Capture the cell that displays the provided text and extract its (x, y) central coordinate. 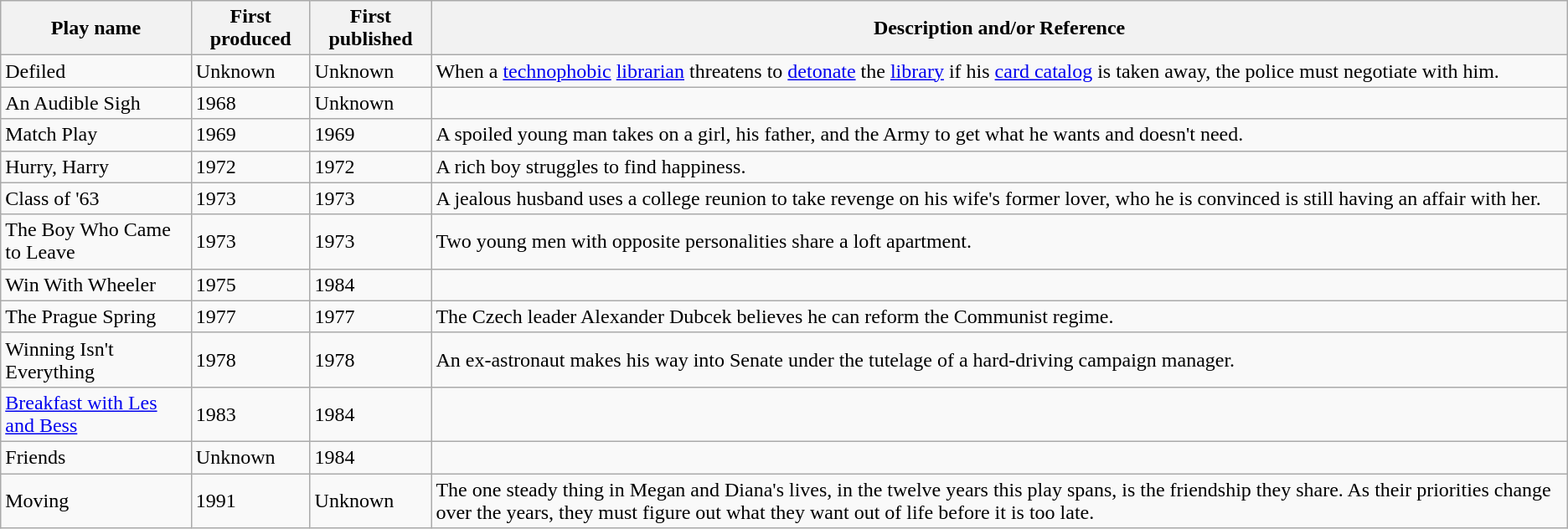
1968 (250, 103)
Moving (96, 501)
Match Play (96, 135)
The Boy Who Came to Leave (96, 241)
A spoiled young man takes on a girl, his father, and the Army to get what he wants and doesn't need. (999, 135)
Class of '63 (96, 198)
When a technophobic librarian threatens to detonate the library if his card catalog is taken away, the police must negotiate with him. (999, 71)
1983 (250, 413)
1975 (250, 285)
An ex-astronaut makes his way into Senate under the tutelage of a hard-driving campaign manager. (999, 360)
First produced (250, 28)
Description and/or Reference (999, 28)
1991 (250, 501)
An Audible Sigh (96, 103)
Play name (96, 28)
A jealous husband uses a college reunion to take revenge on his wife's former lover, who he is convinced is still having an affair with her. (999, 198)
Breakfast with Les and Bess (96, 413)
Defiled (96, 71)
Win With Wheeler (96, 285)
Winning Isn't Everything (96, 360)
A rich boy struggles to find happiness. (999, 167)
First published (370, 28)
Friends (96, 457)
The Czech leader Alexander Dubcek believes he can reform the Communist regime. (999, 316)
Two young men with opposite personalities share a loft apartment. (999, 241)
The Prague Spring (96, 316)
Hurry, Harry (96, 167)
